Return [X, Y] of the center of cell containing provided text 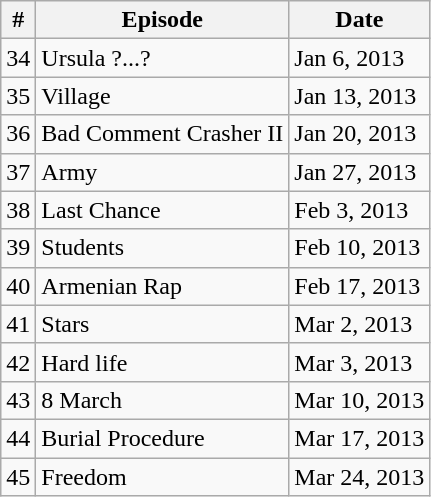
Army [162, 172]
Freedom [162, 477]
40 [18, 286]
Jan 6, 2013 [360, 58]
Jan 20, 2013 [360, 134]
Mar 24, 2013 [360, 477]
Mar 2, 2013 [360, 324]
Date [360, 20]
44 [18, 438]
Last Chance [162, 210]
Stars [162, 324]
Jan 13, 2013 [360, 96]
45 [18, 477]
35 [18, 96]
42 [18, 362]
Ursula ?...? [162, 58]
41 [18, 324]
Mar 17, 2013 [360, 438]
36 [18, 134]
Hard life [162, 362]
Feb 17, 2013 [360, 286]
39 [18, 248]
Burial Procedure [162, 438]
Mar 10, 2013 [360, 400]
Mar 3, 2013 [360, 362]
Episode [162, 20]
Feb 3, 2013 [360, 210]
Village [162, 96]
Students [162, 248]
37 [18, 172]
43 [18, 400]
Armenian Rap [162, 286]
38 [18, 210]
Bad Comment Crasher II [162, 134]
Feb 10, 2013 [360, 248]
Jan 27, 2013 [360, 172]
8 March [162, 400]
# [18, 20]
34 [18, 58]
